For the text-containing cell, return its midpoint in [x, y] coordinate format. 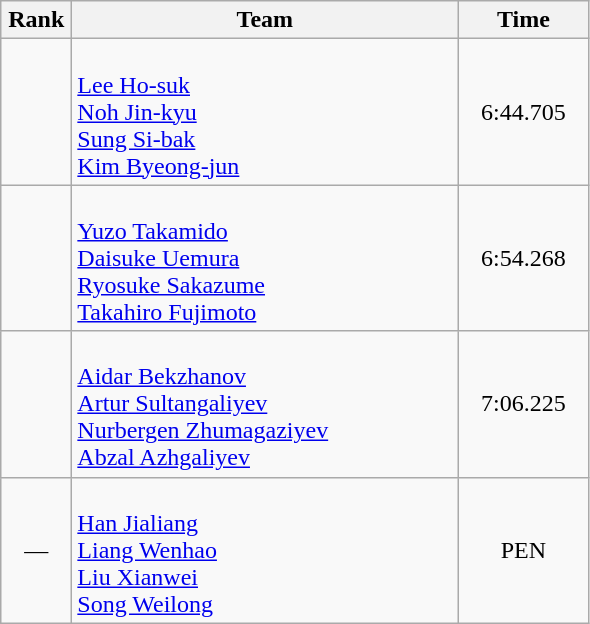
6:54.268 [524, 258]
Rank [36, 20]
Yuzo TakamidoDaisuke UemuraRyosuke SakazumeTakahiro Fujimoto [265, 258]
Aidar BekzhanovArtur SultangaliyevNurbergen ZhumagaziyevAbzal Azhgaliyev [265, 404]
PEN [524, 550]
Han JialiangLiang WenhaoLiu XianweiSong Weilong [265, 550]
Team [265, 20]
6:44.705 [524, 112]
— [36, 550]
Lee Ho-sukNoh Jin-kyuSung Si-bakKim Byeong-jun [265, 112]
Time [524, 20]
7:06.225 [524, 404]
